Extract the (X, Y) coordinate from the center of the cell holding the provided text.  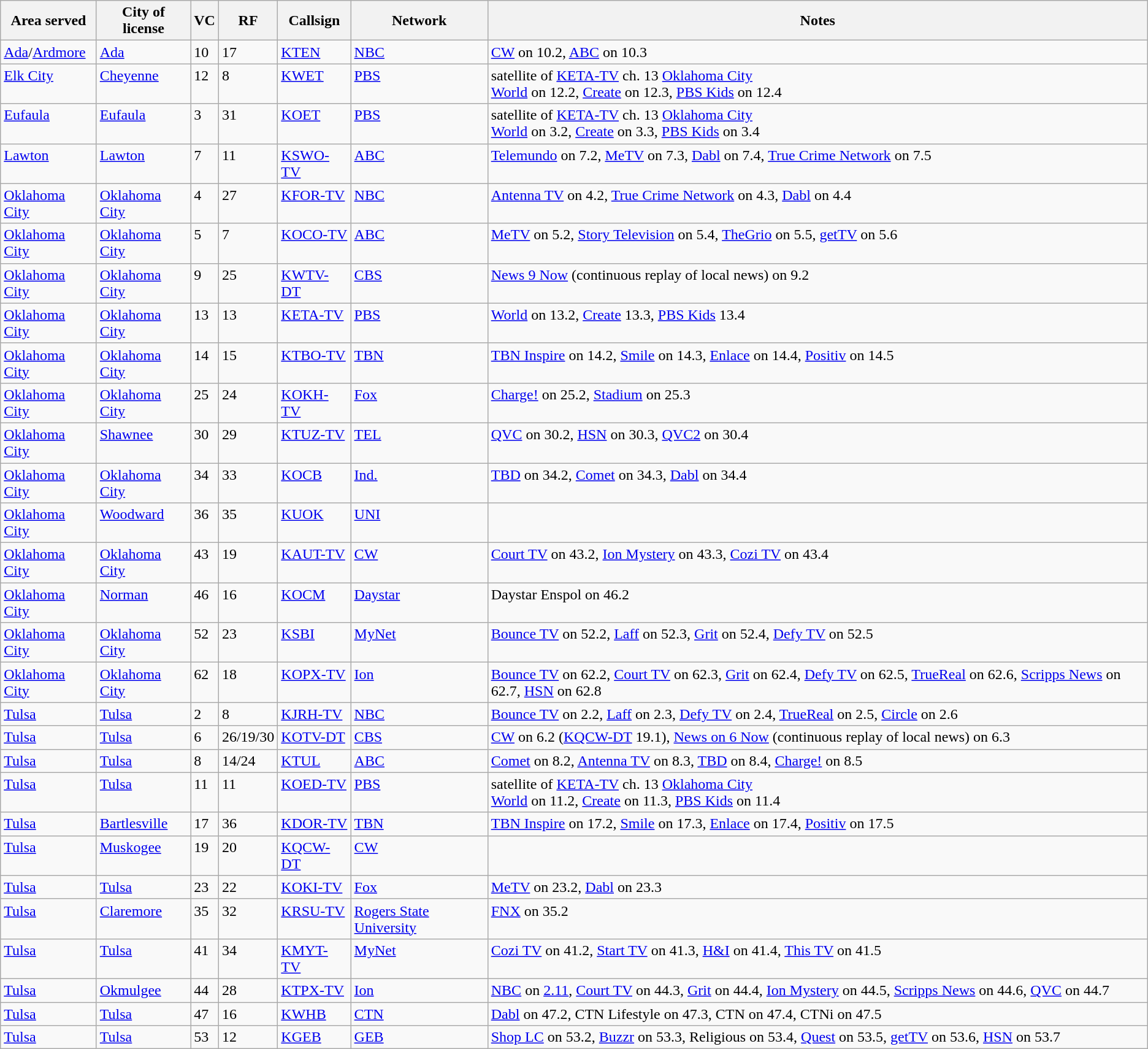
Norman (143, 602)
KRSU-TV (314, 919)
2 (205, 714)
Telemundo on 7.2, MeTV on 7.3, Dabl on 7.4, True Crime Network on 7.5 (817, 163)
Cozi TV on 41.2, Start TV on 41.3, H&I on 41.4, This TV on 41.5 (817, 958)
satellite of KETA-TV ch. 13 Oklahoma CityWorld on 12.2, Create on 12.3, PBS Kids on 12.4 (817, 83)
City of license (143, 21)
Cheyenne (143, 83)
47 (205, 1014)
TBN Inspire on 17.2, Smile on 17.3, Enlace on 17.4, Positiv on 17.5 (817, 824)
KTPX-TV (314, 990)
QVC on 30.2, HSN on 30.3, QVC2 on 30.4 (817, 443)
41 (205, 958)
Woodward (143, 523)
News 9 Now (continuous replay of local news) on 9.2 (817, 283)
31 (248, 124)
Ind. (419, 482)
KOPX-TV (314, 682)
KWTV-DT (314, 283)
CW on 10.2, ABC on 10.3 (817, 52)
KOET (314, 124)
KOCO-TV (314, 243)
GEB (419, 1037)
KOCM (314, 602)
Shop LC on 53.2, Buzzr on 53.3, Religious on 53.4, Quest on 53.5, getTV on 53.6, HSN on 53.7 (817, 1037)
4 (205, 204)
Ada/Ardmore (48, 52)
NBC on 2.11, Court TV on 44.3, Grit on 44.4, Ion Mystery on 44.5, Scripps News on 44.6, QVC on 44.7 (817, 990)
VC (205, 21)
CW on 6.2 (KQCW-DT 19.1), News on 6 Now (continuous replay of local news) on 6.3 (817, 737)
KFOR-TV (314, 204)
KTUL (314, 761)
MeTV on 5.2, Story Television on 5.4, TheGrio on 5.5, getTV on 5.6 (817, 243)
Bounce TV on 52.2, Laff on 52.3, Grit on 52.4, Defy TV on 52.5 (817, 643)
Bounce TV on 2.2, Laff on 2.3, Defy TV on 2.4, TrueReal on 2.5, Circle on 2.6 (817, 714)
FNX on 35.2 (817, 919)
Bartlesville (143, 824)
15 (248, 363)
Rogers State University (419, 919)
24 (248, 402)
Charge! on 25.2, Stadium on 25.3 (817, 402)
KOED-TV (314, 793)
KUOK (314, 523)
52 (205, 643)
22 (248, 887)
World on 13.2, Create 13.3, PBS Kids 13.4 (817, 323)
33 (248, 482)
Claremore (143, 919)
3 (205, 124)
CTN (419, 1014)
14 (205, 363)
30 (205, 443)
Comet on 8.2, Antenna TV on 8.3, TBD on 8.4, Charge! on 8.5 (817, 761)
KOCB (314, 482)
KQCW-DT (314, 855)
KAUT-TV (314, 563)
53 (205, 1037)
satellite of KETA-TV ch. 13 Oklahoma CityWorld on 11.2, Create on 11.3, PBS Kids on 11.4 (817, 793)
KGEB (314, 1037)
TBN Inspire on 14.2, Smile on 14.3, Enlace on 14.4, Positiv on 14.5 (817, 363)
KDOR-TV (314, 824)
RF (248, 21)
Elk City (48, 83)
KOKI-TV (314, 887)
27 (248, 204)
KTBO-TV (314, 363)
Court TV on 43.2, Ion Mystery on 43.3, Cozi TV on 43.4 (817, 563)
Daystar (419, 602)
KSWO-TV (314, 163)
46 (205, 602)
UNI (419, 523)
KJRH-TV (314, 714)
5 (205, 243)
KOTV-DT (314, 737)
satellite of KETA-TV ch. 13 Oklahoma CityWorld on 3.2, Create on 3.3, PBS Kids on 3.4 (817, 124)
14/24 (248, 761)
Area served (48, 21)
KSBI (314, 643)
KMYT-TV (314, 958)
29 (248, 443)
Daystar Enspol on 46.2 (817, 602)
TBD on 34.2, Comet on 34.3, Dabl on 34.4 (817, 482)
KETA-TV (314, 323)
KOKH-TV (314, 402)
TEL (419, 443)
Shawnee (143, 443)
Network (419, 21)
KWHB (314, 1014)
KTEN (314, 52)
Okmulgee (143, 990)
MeTV on 23.2, Dabl on 23.3 (817, 887)
KWET (314, 83)
10 (205, 52)
6 (205, 737)
43 (205, 563)
KTUZ-TV (314, 443)
Ada (143, 52)
Antenna TV on 4.2, True Crime Network on 4.3, Dabl on 4.4 (817, 204)
20 (248, 855)
Bounce TV on 62.2, Court TV on 62.3, Grit on 62.4, Defy TV on 62.5, TrueReal on 62.6, Scripps News on 62.7, HSN on 62.8 (817, 682)
32 (248, 919)
44 (205, 990)
62 (205, 682)
9 (205, 283)
18 (248, 682)
26/19/30 (248, 737)
Dabl on 47.2, CTN Lifestyle on 47.3, CTN on 47.4, CTNi on 47.5 (817, 1014)
Callsign (314, 21)
Muskogee (143, 855)
28 (248, 990)
Notes (817, 21)
